Return the [X, Y] coordinate for the center point of the cell that contains the specified text.  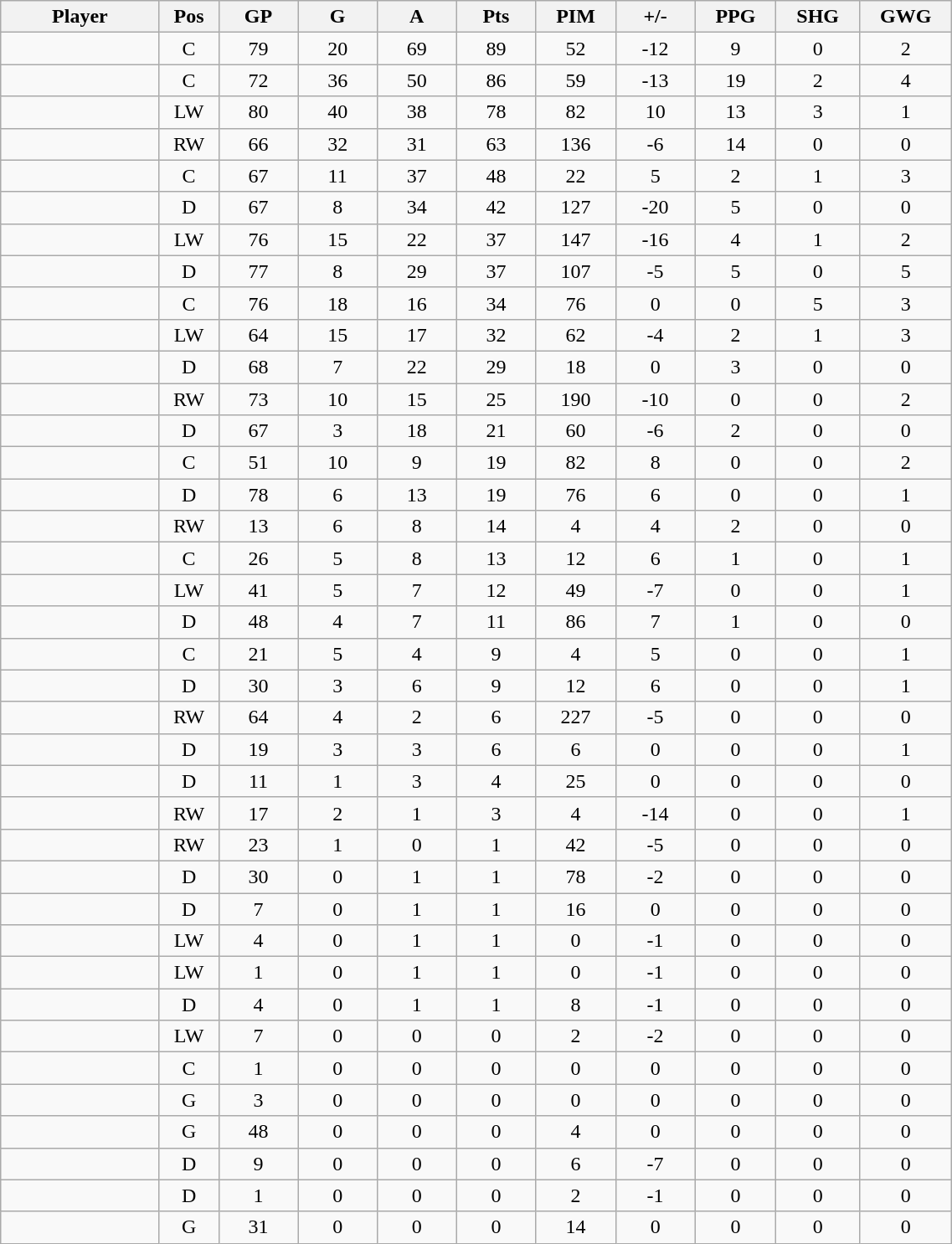
60 [576, 431]
41 [258, 590]
26 [258, 558]
GP [258, 17]
-4 [655, 335]
73 [258, 399]
51 [258, 463]
66 [258, 144]
80 [258, 112]
89 [496, 49]
79 [258, 49]
59 [576, 80]
136 [576, 144]
77 [258, 271]
72 [258, 80]
PPG [735, 17]
Pos [189, 17]
63 [496, 144]
50 [417, 80]
23 [258, 845]
20 [338, 49]
190 [576, 399]
49 [576, 590]
Player [80, 17]
69 [417, 49]
107 [576, 271]
-13 [655, 80]
Pts [496, 17]
-12 [655, 49]
SHG [818, 17]
36 [338, 80]
127 [576, 208]
+/- [655, 17]
40 [338, 112]
227 [576, 717]
147 [576, 239]
-16 [655, 239]
GWG [905, 17]
38 [417, 112]
-14 [655, 813]
A [417, 17]
-20 [655, 208]
62 [576, 335]
68 [258, 367]
-10 [655, 399]
PIM [576, 17]
52 [576, 49]
